Extract the (X, Y) coordinate from the center of the cell holding the provided text.  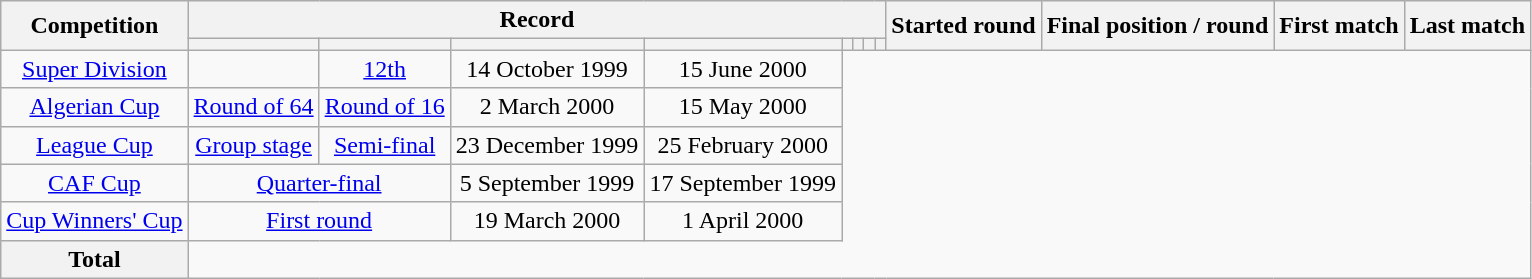
25 February 2000 (743, 145)
Started round (964, 26)
Quarter-final (319, 183)
Algerian Cup (94, 107)
23 December 1999 (547, 145)
12th (384, 69)
Round of 16 (384, 107)
Record (537, 20)
15 June 2000 (743, 69)
CAF Cup (94, 183)
Cup Winners' Cup (94, 221)
League Cup (94, 145)
Final position / round (1158, 26)
Last match (1467, 26)
2 March 2000 (547, 107)
1 April 2000 (743, 221)
First match (1339, 26)
15 May 2000 (743, 107)
Total (94, 259)
Super Division (94, 69)
5 September 1999 (547, 183)
Group stage (254, 145)
14 October 1999 (547, 69)
Round of 64 (254, 107)
Competition (94, 26)
Semi-final (384, 145)
17 September 1999 (743, 183)
First round (319, 221)
19 March 2000 (547, 221)
